Provide the [X, Y] coordinate of the cell's center where the given text is located.  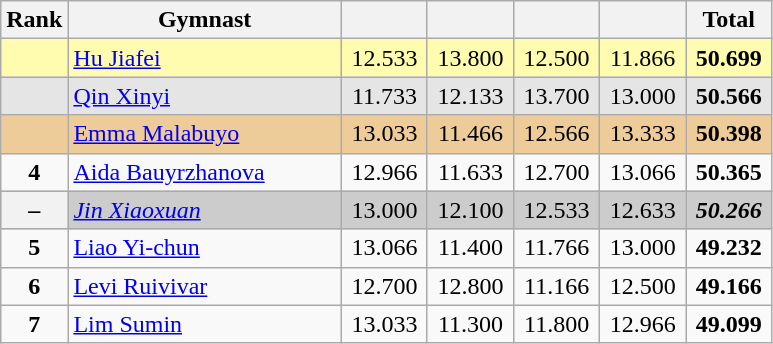
Qin Xinyi [205, 96]
12.800 [470, 286]
50.266 [729, 210]
13.333 [643, 134]
Rank [34, 20]
49.166 [729, 286]
Jin Xiaoxuan [205, 210]
Emma Malabuyo [205, 134]
49.232 [729, 248]
11.166 [557, 286]
11.800 [557, 324]
12.633 [643, 210]
7 [34, 324]
4 [34, 172]
11.466 [470, 134]
Gymnast [205, 20]
49.099 [729, 324]
11.400 [470, 248]
Aida Bauyrzhanova [205, 172]
12.133 [470, 96]
13.700 [557, 96]
11.866 [643, 58]
5 [34, 248]
11.766 [557, 248]
Lim Sumin [205, 324]
13.800 [470, 58]
Liao Yi-chun [205, 248]
11.300 [470, 324]
Levi Ruivivar [205, 286]
12.566 [557, 134]
50.398 [729, 134]
50.365 [729, 172]
Total [729, 20]
50.699 [729, 58]
12.100 [470, 210]
6 [34, 286]
50.566 [729, 96]
– [34, 210]
11.733 [384, 96]
Hu Jiafei [205, 58]
11.633 [470, 172]
